Find where the given text appears and provide that cell's center as (x, y) coordinate. 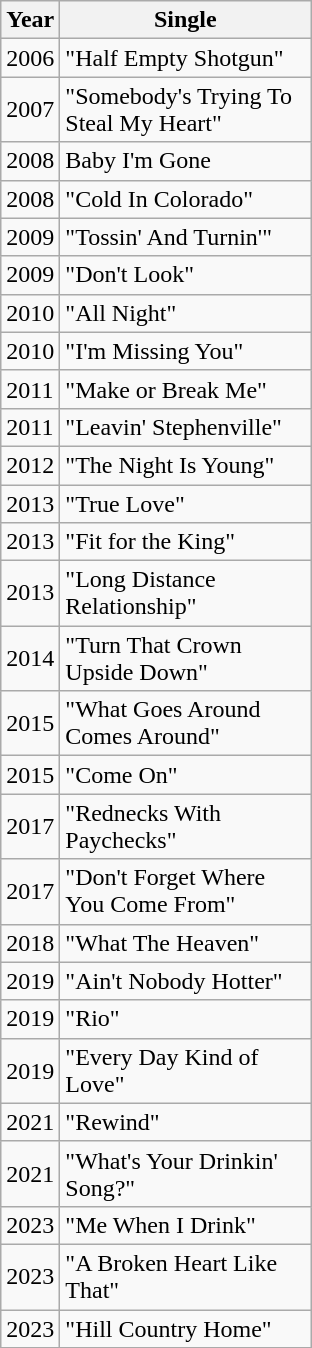
Baby I'm Gone (186, 161)
"Come On" (186, 775)
"What Goes Around Comes Around" (186, 724)
"I'm Missing You" (186, 351)
"What The Heaven" (186, 943)
"Cold In Colorado" (186, 199)
"Don't Forget Where You Come From" (186, 892)
"Fit for the King" (186, 542)
2006 (30, 58)
2007 (30, 110)
"The Night Is Young" (186, 465)
"Rednecks With Paychecks" (186, 826)
"Half Empty Shotgun" (186, 58)
"What's Your Drinkin' Song?" (186, 1174)
"Don't Look" (186, 275)
"Rewind" (186, 1122)
"All Night" (186, 313)
"Leavin' Stephenville" (186, 427)
"Long Distance Relationship" (186, 594)
"Me When I Drink" (186, 1225)
"Rio" (186, 1019)
"Every Day Kind of Love" (186, 1070)
"A Broken Heart Like That" (186, 1276)
"Tossin' And Turnin'" (186, 237)
Year (30, 20)
"Somebody's Trying To Steal My Heart" (186, 110)
Single (186, 20)
2012 (30, 465)
"Make or Break Me" (186, 389)
2018 (30, 943)
"Ain't Nobody Hotter" (186, 981)
"Turn That Crown Upside Down" (186, 658)
2014 (30, 658)
"Hill Country Home" (186, 1329)
"True Love" (186, 503)
